Return [x, y] of the center of cell containing provided text 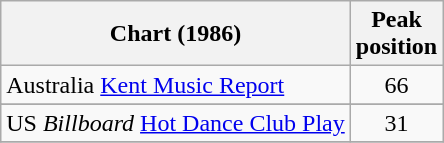
Peakposition [396, 34]
Chart (1986) [176, 34]
US Billboard Hot Dance Club Play [176, 123]
66 [396, 85]
31 [396, 123]
Australia Kent Music Report [176, 85]
